Return [x, y] of the center of cell containing provided text 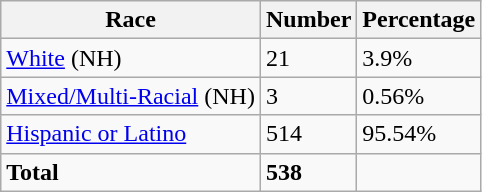
White (NH) [131, 58]
514 [308, 134]
Mixed/Multi-Racial (NH) [131, 96]
Total [131, 172]
0.56% [419, 96]
95.54% [419, 134]
Hispanic or Latino [131, 134]
3 [308, 96]
Percentage [419, 20]
21 [308, 58]
Race [131, 20]
538 [308, 172]
3.9% [419, 58]
Number [308, 20]
